Detect which cell encompasses the target text, then output its [x, y] center coordinate. 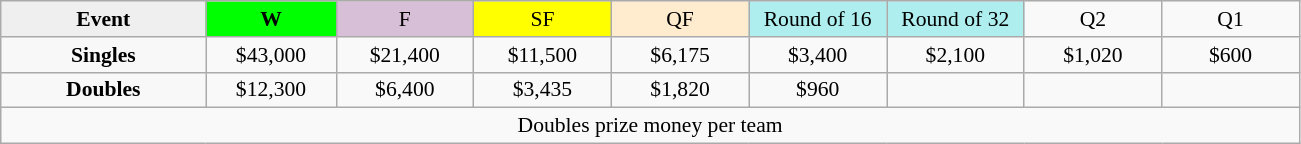
W [271, 19]
Round of 32 [955, 19]
$11,500 [543, 55]
Doubles [104, 90]
$12,300 [271, 90]
$6,400 [405, 90]
F [405, 19]
$960 [818, 90]
$1,820 [680, 90]
Q2 [1093, 19]
QF [680, 19]
$21,400 [405, 55]
$600 [1231, 55]
$3,435 [543, 90]
Round of 16 [818, 19]
Q1 [1231, 19]
$1,020 [1093, 55]
SF [543, 19]
$2,100 [955, 55]
Doubles prize money per team [650, 126]
Event [104, 19]
Singles [104, 55]
$43,000 [271, 55]
$6,175 [680, 55]
$3,400 [818, 55]
